Find where the given text appears and provide that cell's center as [x, y] coordinate. 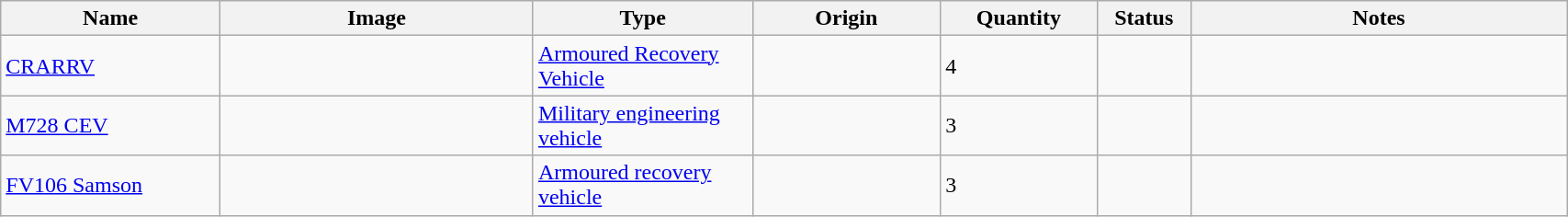
M728 CEV [110, 125]
Armoured recovery vehicle [643, 186]
Origin [847, 18]
4 [1019, 66]
Military engineering vehicle [643, 125]
Image [377, 18]
Notes [1378, 18]
Armoured Recovery Vehicle [643, 66]
Name [110, 18]
FV106 Samson [110, 186]
Type [643, 18]
CRARRV [110, 66]
Quantity [1019, 18]
Status [1144, 18]
